Locate the cell with the specified text and output its [X, Y] center coordinate. 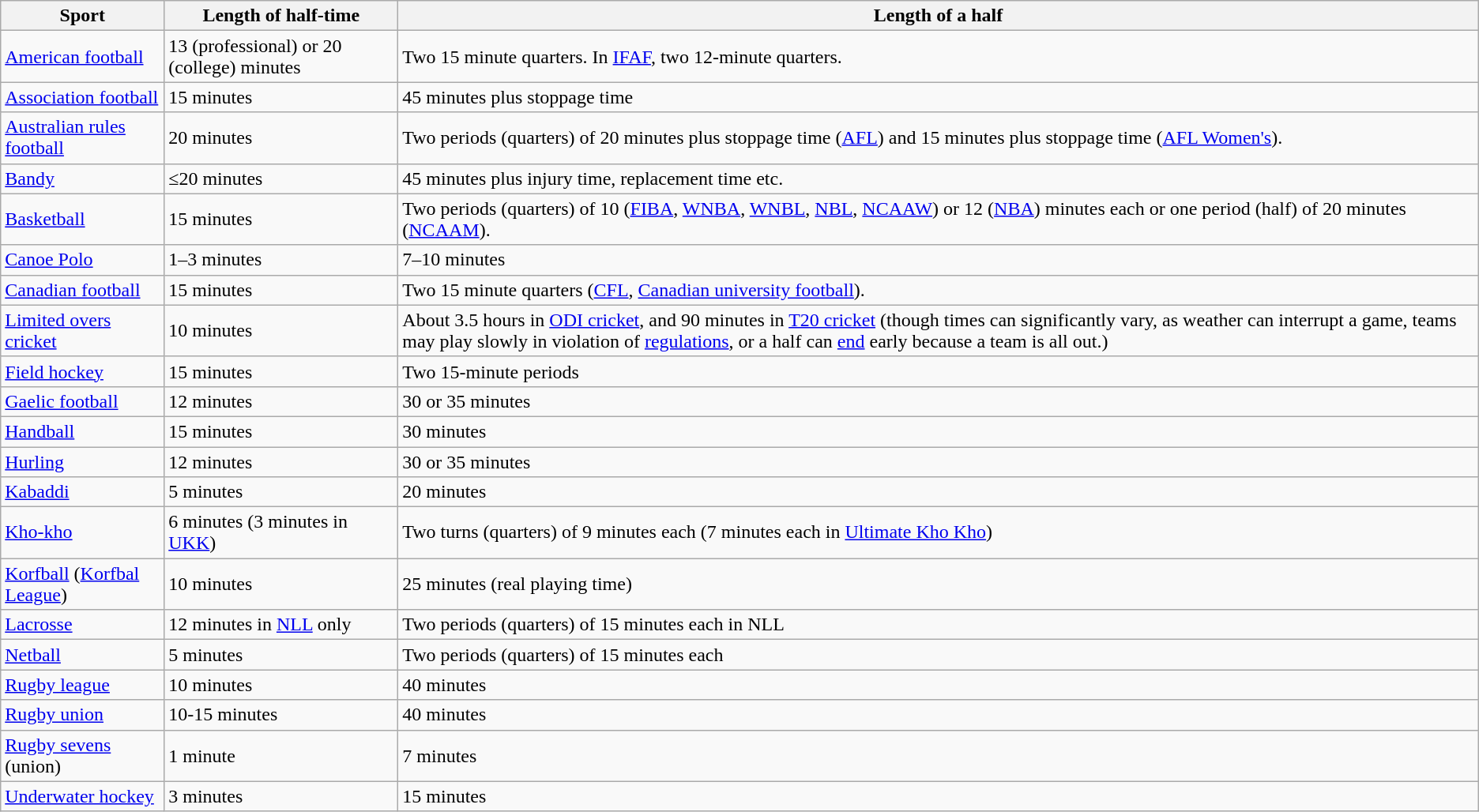
7–10 minutes [939, 260]
Two periods (quarters) of 20 minutes plus stoppage time (AFL) and 15 minutes plus stoppage time (AFL Women's). [939, 137]
45 minutes plus injury time, replacement time etc. [939, 179]
Underwater hockey [82, 796]
American football [82, 57]
Gaelic football [82, 401]
Two 15 minute quarters (CFL, Canadian university football). [939, 290]
30 minutes [939, 431]
Basketball [82, 220]
Kho-kho [82, 532]
Two periods (quarters) of 10 (FIBA, WNBA, WNBL, NBL, NCAAW) or 12 (NBA) minutes each or one period (half) of 20 minutes (NCAAM). [939, 220]
Length of a half [939, 16]
Limited overs cricket [82, 330]
1 minute [281, 755]
Lacrosse [82, 625]
Australian rules football [82, 137]
Length of half-time [281, 16]
Sport [82, 16]
Association football [82, 97]
Rugby sevens (union) [82, 755]
Two 15-minute periods [939, 371]
6 minutes (3 minutes in UKK) [281, 532]
25 minutes (real playing time) [939, 585]
Field hockey [82, 371]
Bandy [82, 179]
Handball [82, 431]
Two periods (quarters) of 15 minutes each in NLL [939, 625]
3 minutes [281, 796]
Korfball (Korfbal League) [82, 585]
Canadian football [82, 290]
Two turns (quarters) of 9 minutes each (7 minutes each in Ultimate Kho Kho) [939, 532]
12 minutes in NLL only [281, 625]
Kabaddi [82, 492]
Hurling [82, 462]
1–3 minutes [281, 260]
45 minutes plus stoppage time [939, 97]
Netball [82, 655]
10-15 minutes [281, 715]
Two 15 minute quarters. In IFAF, two 12-minute quarters. [939, 57]
Two periods (quarters) of 15 minutes each [939, 655]
Canoe Polo [82, 260]
Rugby union [82, 715]
≤20 minutes [281, 179]
7 minutes [939, 755]
13 (professional) or 20 (college) minutes [281, 57]
Rugby league [82, 685]
